Locate the cell with the specified text and output its (x, y) center coordinate. 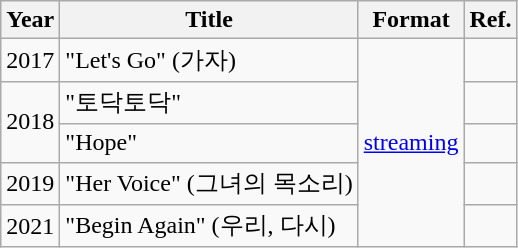
2017 (30, 60)
streaming (411, 143)
2019 (30, 184)
Format (411, 20)
2021 (30, 226)
"Begin Again" (우리, 다시) (209, 226)
"Let's Go" (가자) (209, 60)
Title (209, 20)
"토닥토닥" (209, 102)
Year (30, 20)
Ref. (490, 20)
"Hope" (209, 143)
"Her Voice" (그녀의 목소리) (209, 184)
2018 (30, 122)
